Scan for the cell matching the given text and deliver its (x, y) coordinate at center. 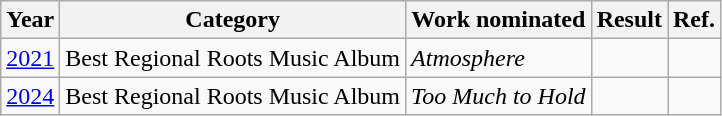
Category (233, 20)
Year (30, 20)
Result (629, 20)
Too Much to Hold (499, 96)
2024 (30, 96)
2021 (30, 58)
Atmosphere (499, 58)
Work nominated (499, 20)
Ref. (694, 20)
